For the text-containing cell, return its midpoint in (x, y) coordinate format. 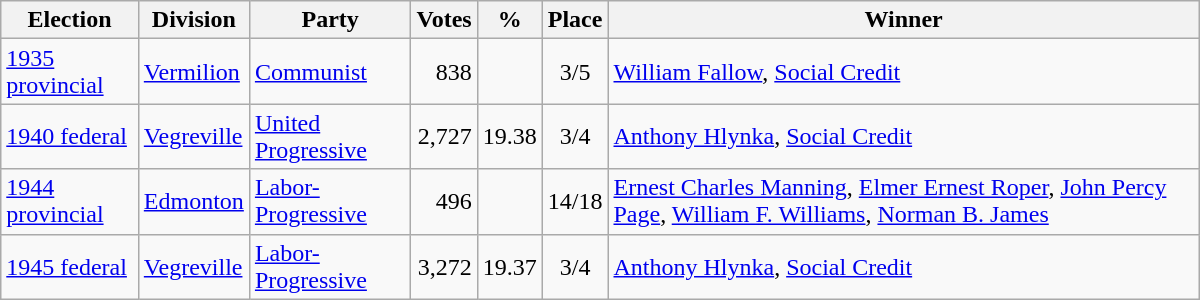
Division (194, 20)
1944 provincial (70, 202)
Party (330, 20)
Votes (444, 20)
Edmonton (194, 202)
3/5 (575, 72)
William Fallow, Social Credit (904, 72)
2,727 (444, 136)
Ernest Charles Manning, Elmer Ernest Roper, John Percy Page, William F. Williams, Norman B. James (904, 202)
3,272 (444, 266)
1945 federal (70, 266)
1940 federal (70, 136)
1935 provincial (70, 72)
19.37 (510, 266)
19.38 (510, 136)
Winner (904, 20)
United Progressive (330, 136)
Place (575, 20)
Vermilion (194, 72)
14/18 (575, 202)
496 (444, 202)
Communist (330, 72)
838 (444, 72)
% (510, 20)
Election (70, 20)
